Scan for the cell matching the given text and deliver its (X, Y) coordinate at center. 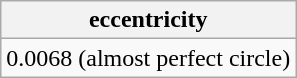
eccentricity (148, 20)
0.0068 (almost perfect circle) (148, 58)
